Scan for the cell matching the given text and deliver its [x, y] coordinate at center. 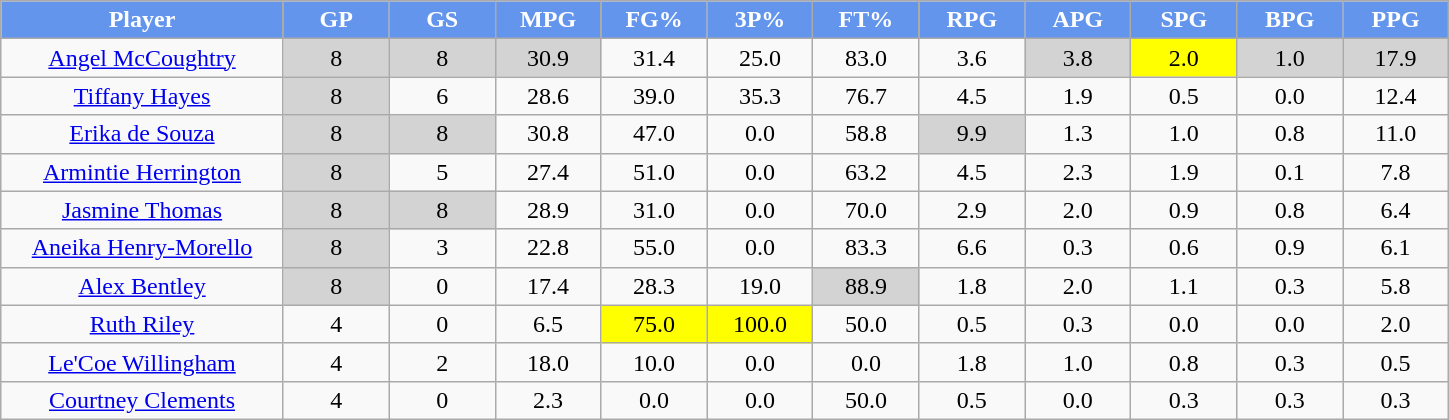
30.8 [548, 134]
Jasmine Thomas [142, 210]
47.0 [654, 134]
5.8 [1396, 286]
18.0 [548, 362]
FG% [654, 20]
GP [336, 20]
83.3 [866, 248]
55.0 [654, 248]
75.0 [654, 324]
28.9 [548, 210]
3P% [760, 20]
100.0 [760, 324]
83.0 [866, 58]
BPG [1290, 20]
FT% [866, 20]
RPG [972, 20]
51.0 [654, 172]
GS [442, 20]
6.6 [972, 248]
11.0 [1396, 134]
35.3 [760, 96]
39.0 [654, 96]
63.2 [866, 172]
2.9 [972, 210]
SPG [1184, 20]
MPG [548, 20]
1.1 [1184, 286]
17.9 [1396, 58]
3.8 [1078, 58]
0.1 [1290, 172]
Aneika Henry-Morello [142, 248]
10.0 [654, 362]
88.9 [866, 286]
9.9 [972, 134]
0.6 [1184, 248]
Player [142, 20]
6.1 [1396, 248]
70.0 [866, 210]
6.5 [548, 324]
58.8 [866, 134]
Courtney Clements [142, 400]
3.6 [972, 58]
25.0 [760, 58]
17.4 [548, 286]
22.8 [548, 248]
APG [1078, 20]
Erika de Souza [142, 134]
Alex Bentley [142, 286]
30.9 [548, 58]
28.3 [654, 286]
12.4 [1396, 96]
2 [442, 362]
1.3 [1078, 134]
PPG [1396, 20]
3 [442, 248]
27.4 [548, 172]
19.0 [760, 286]
6 [442, 96]
7.8 [1396, 172]
76.7 [866, 96]
6.4 [1396, 210]
Tiffany Hayes [142, 96]
5 [442, 172]
Armintie Herrington [142, 172]
31.4 [654, 58]
Angel McCoughtry [142, 58]
Ruth Riley [142, 324]
31.0 [654, 210]
28.6 [548, 96]
Le'Coe Willingham [142, 362]
